From the cell containing the given text, extract its center point as (x, y) coordinate. 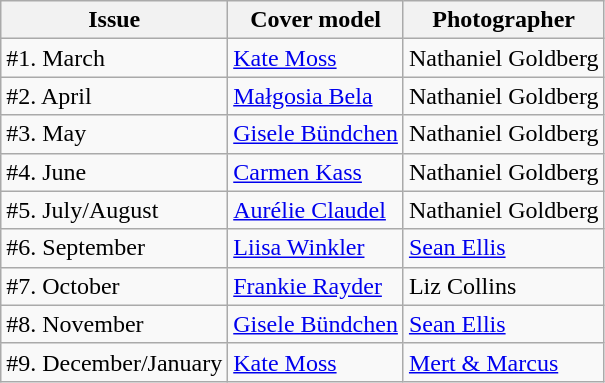
#8. November (114, 324)
#7. October (114, 286)
Carmen Kass (316, 172)
Frankie Rayder (316, 286)
Mert & Marcus (504, 362)
Issue (114, 20)
#4. June (114, 172)
Małgosia Bela (316, 96)
#1. March (114, 58)
Liz Collins (504, 286)
Cover model (316, 20)
Aurélie Claudel (316, 210)
#9. December/January (114, 362)
Liisa Winkler (316, 248)
#5. July/August (114, 210)
Photographer (504, 20)
#2. April (114, 96)
#3. May (114, 134)
#6. September (114, 248)
